Return [X, Y] of the center of cell containing provided text 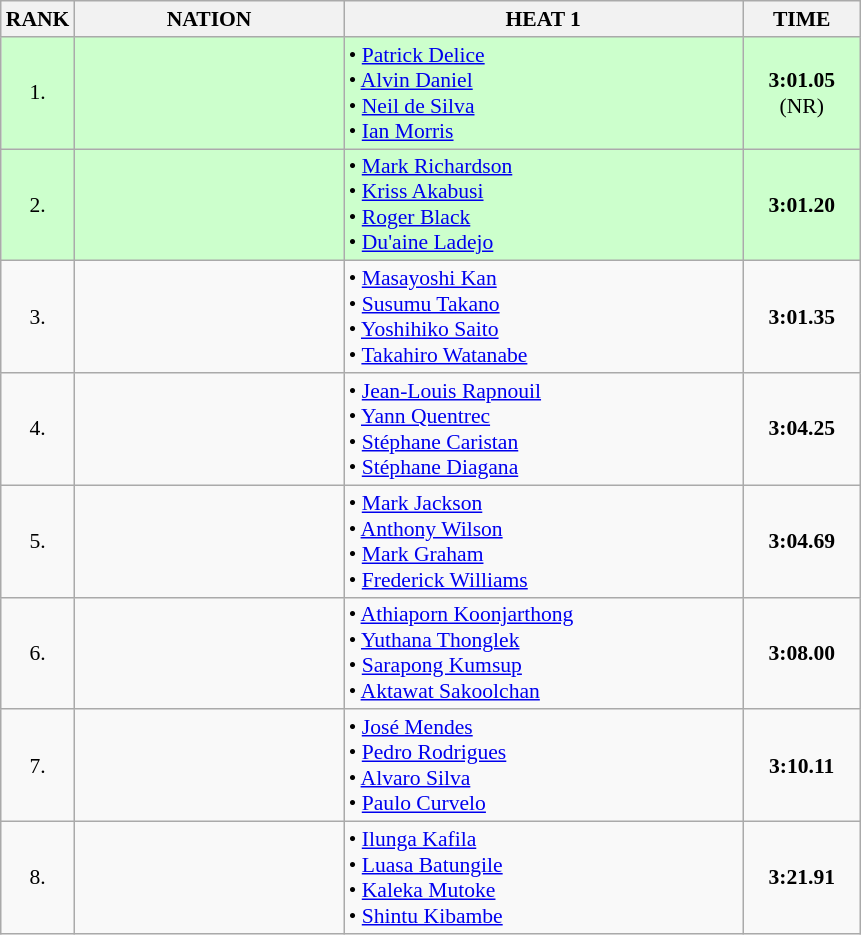
5. [38, 541]
3:01.20 [802, 205]
• Mark Richardson• Kriss Akabusi• Roger Black• Du'aine Ladejo [544, 205]
3:01.35 [802, 317]
RANK [38, 19]
8. [38, 878]
TIME [802, 19]
• Athiaporn Koonjarthong• Yuthana Thonglek• Sarapong Kumsup• Aktawat Sakoolchan [544, 653]
3. [38, 317]
3:10.11 [802, 766]
• Mark Jackson• Anthony Wilson• Mark Graham• Frederick Williams [544, 541]
6. [38, 653]
4. [38, 429]
HEAT 1 [544, 19]
• Masayoshi Kan• Susumu Takano• Yoshihiko Saito• Takahiro Watanabe [544, 317]
NATION [208, 19]
• Jean-Louis Rapnouil• Yann Quentrec• Stéphane Caristan• Stéphane Diagana [544, 429]
3:04.25 [802, 429]
3:21.91 [802, 878]
• Ilunga Kafila• Luasa Batungile• Kaleka Mutoke• Shintu Kibambe [544, 878]
2. [38, 205]
3:08.00 [802, 653]
• José Mendes• Pedro Rodrigues• Alvaro Silva• Paulo Curvelo [544, 766]
3:04.69 [802, 541]
1. [38, 93]
7. [38, 766]
• Patrick Delice• Alvin Daniel• Neil de Silva• Ian Morris [544, 93]
3:01.05(NR) [802, 93]
